Find where the given text appears and provide that cell's center as [X, Y] coordinate. 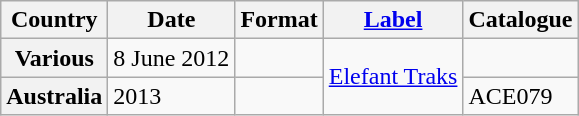
Australia [54, 96]
8 June 2012 [172, 58]
2013 [172, 96]
ACE079 [520, 96]
Elefant Traks [393, 77]
Date [172, 20]
Catalogue [520, 20]
Label [393, 20]
Various [54, 58]
Country [54, 20]
Format [279, 20]
